Scan for the cell matching the given text and deliver its (x, y) coordinate at center. 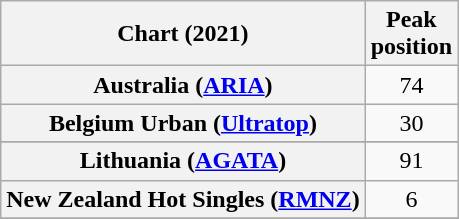
Australia (ARIA) (183, 85)
30 (411, 123)
Lithuania (AGATA) (183, 161)
91 (411, 161)
Peakposition (411, 34)
74 (411, 85)
6 (411, 199)
Belgium Urban (Ultratop) (183, 123)
New Zealand Hot Singles (RMNZ) (183, 199)
Chart (2021) (183, 34)
